Return the [X, Y] coordinate for the center point of the cell that contains the specified text.  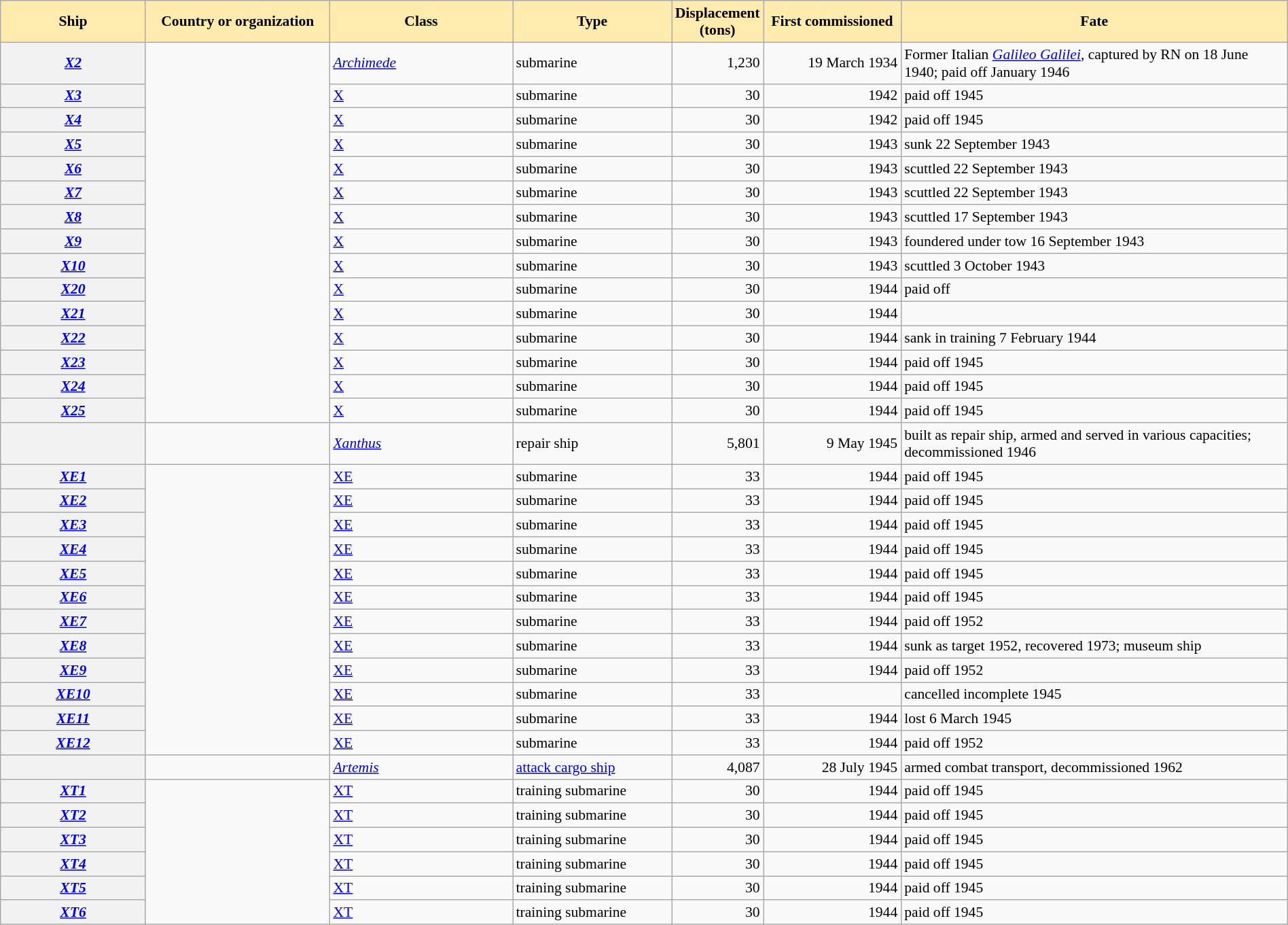
XE2 [73, 501]
sunk as target 1952, recovered 1973; museum ship [1094, 646]
Type [592, 22]
scuttled 3 October 1943 [1094, 266]
XE12 [73, 743]
X21 [73, 314]
XT2 [73, 816]
XE7 [73, 622]
XE1 [73, 476]
Class [421, 22]
XT5 [73, 888]
XT3 [73, 840]
X24 [73, 387]
cancelled incomplete 1945 [1094, 695]
9 May 1945 [833, 443]
XE9 [73, 670]
X3 [73, 96]
Country or organization [238, 22]
X8 [73, 217]
XE5 [73, 574]
X23 [73, 362]
1,230 [717, 63]
lost 6 March 1945 [1094, 719]
Displacement (tons) [717, 22]
Artemis [421, 767]
XT4 [73, 864]
sunk 22 September 1943 [1094, 145]
paid off [1094, 290]
armed combat transport, decommissioned 1962 [1094, 767]
XE11 [73, 719]
X20 [73, 290]
Xanthus [421, 443]
Fate [1094, 22]
Former Italian Galileo Galilei, captured by RN on 18 June 1940; paid off January 1946 [1094, 63]
Ship [73, 22]
X2 [73, 63]
X25 [73, 411]
scuttled 17 September 1943 [1094, 217]
XE3 [73, 525]
19 March 1934 [833, 63]
X4 [73, 120]
attack cargo ship [592, 767]
4,087 [717, 767]
XT1 [73, 791]
XE6 [73, 597]
built as repair ship, armed and served in various capacities; decommissioned 1946 [1094, 443]
XE10 [73, 695]
repair ship [592, 443]
foundered under tow 16 September 1943 [1094, 241]
First commissioned [833, 22]
X9 [73, 241]
X22 [73, 338]
X5 [73, 145]
28 July 1945 [833, 767]
X7 [73, 193]
sank in training 7 February 1944 [1094, 338]
5,801 [717, 443]
Archimede [421, 63]
X10 [73, 266]
XE4 [73, 549]
X6 [73, 169]
XT6 [73, 913]
XE8 [73, 646]
